Extract the (x, y) coordinate from the center of the cell holding the provided text.  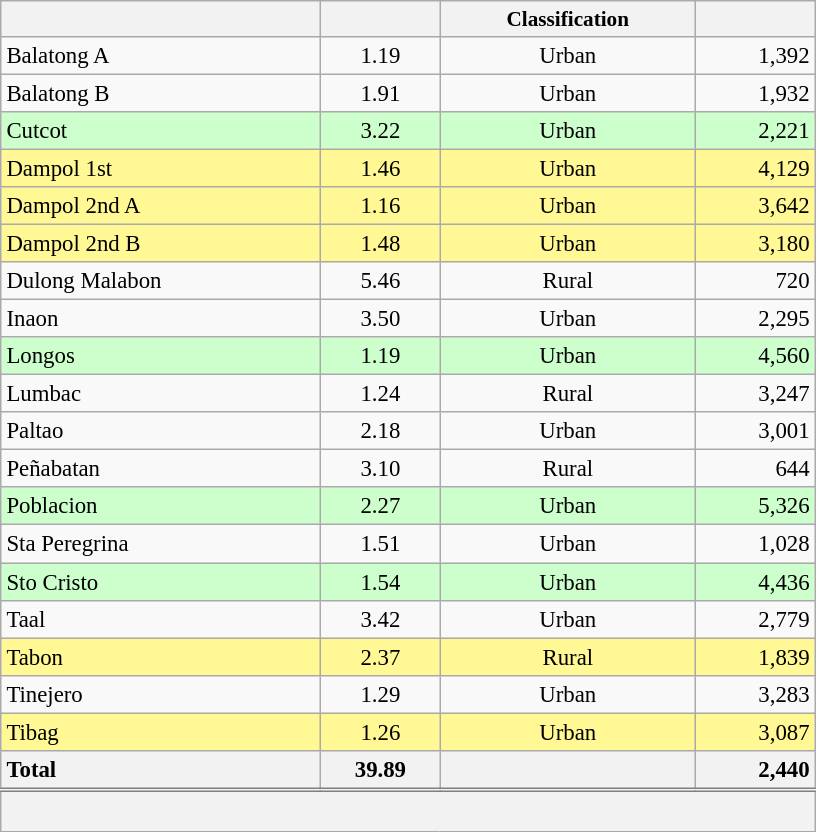
1.29 (380, 694)
720 (754, 281)
Balatong B (161, 93)
Dampol 2nd A (161, 206)
Dampol 1st (161, 168)
Lumbac (161, 394)
2,221 (754, 131)
1.48 (380, 243)
3,247 (754, 394)
Longos (161, 356)
1.91 (380, 93)
3,180 (754, 243)
Peñabatan (161, 469)
Cutcot (161, 131)
5,326 (754, 507)
Tinejero (161, 694)
1,932 (754, 93)
2,295 (754, 319)
39.89 (380, 770)
3,642 (754, 206)
4,129 (754, 168)
Balatong A (161, 55)
Dulong Malabon (161, 281)
Paltao (161, 431)
1.46 (380, 168)
3.10 (380, 469)
Classification (568, 18)
1,392 (754, 55)
Poblacion (161, 507)
Dampol 2nd B (161, 243)
3.22 (380, 131)
5.46 (380, 281)
2.18 (380, 431)
Sta Peregrina (161, 544)
2.27 (380, 507)
Sto Cristo (161, 582)
Tabon (161, 657)
1.51 (380, 544)
Total (161, 770)
Taal (161, 619)
3.50 (380, 319)
4,436 (754, 582)
2,779 (754, 619)
4,560 (754, 356)
Tibag (161, 732)
1,028 (754, 544)
1.54 (380, 582)
1.26 (380, 732)
Inaon (161, 319)
2.37 (380, 657)
3,283 (754, 694)
3,001 (754, 431)
1.16 (380, 206)
1,839 (754, 657)
2,440 (754, 770)
1.24 (380, 394)
3,087 (754, 732)
644 (754, 469)
3.42 (380, 619)
